Determine the (x, y) coordinate at the center of the cell enclosing the given text.  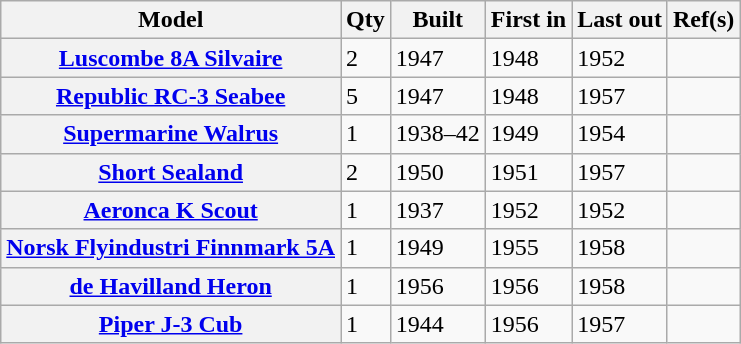
5 (366, 96)
Piper J-3 Cub (171, 324)
Luscombe 8A Silvaire (171, 58)
Aeronca K Scout (171, 210)
First in (528, 20)
1944 (438, 324)
1938–42 (438, 134)
Supermarine Walrus (171, 134)
Built (438, 20)
de Havilland Heron (171, 286)
Ref(s) (703, 20)
Republic RC-3 Seabee (171, 96)
1955 (528, 248)
Last out (620, 20)
Short Sealand (171, 172)
Qty (366, 20)
1937 (438, 210)
1954 (620, 134)
Model (171, 20)
1951 (528, 172)
Norsk Flyindustri Finnmark 5A (171, 248)
1950 (438, 172)
